Identify which cell holds the provided text, then report its [x, y] central coordinate. 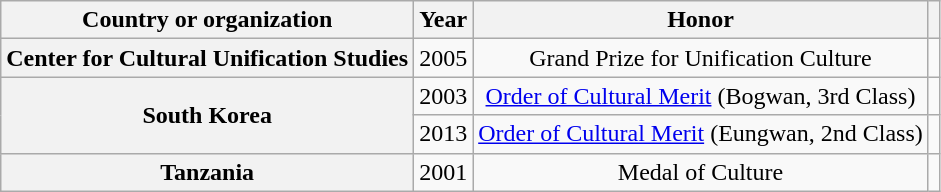
South Korea [208, 115]
2001 [444, 172]
2005 [444, 58]
Grand Prize for Unification Culture [701, 58]
Medal of Culture [701, 172]
Country or organization [208, 20]
2003 [444, 96]
Tanzania [208, 172]
2013 [444, 134]
Order of Cultural Merit (Eungwan, 2nd Class) [701, 134]
Honor [701, 20]
Center for Cultural Unification Studies [208, 58]
Year [444, 20]
Order of Cultural Merit (Bogwan, 3rd Class) [701, 96]
